Return the (X, Y) coordinate for the center point of the cell that contains the specified text.  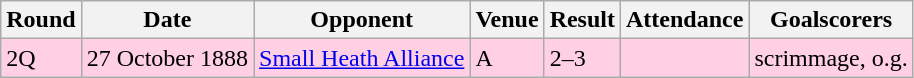
Round (41, 20)
Result (582, 20)
27 October 1888 (167, 58)
Attendance (685, 20)
Small Heath Alliance (362, 58)
Date (167, 20)
scrimmage, o.g. (831, 58)
2–3 (582, 58)
Opponent (362, 20)
Goalscorers (831, 20)
2Q (41, 58)
A (507, 58)
Venue (507, 20)
